Search for the cell housing the specified text and yield its [X, Y] center coordinate. 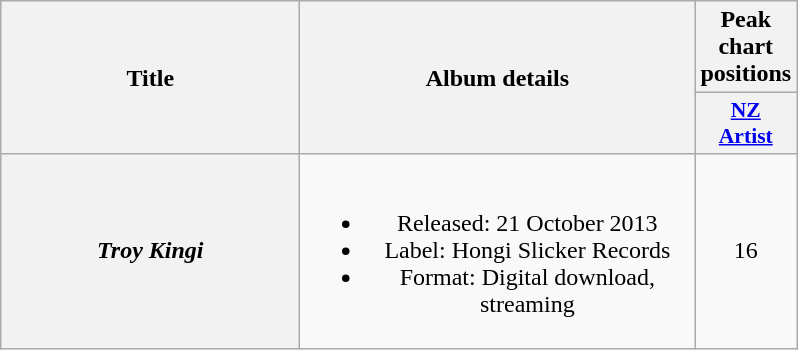
Released: 21 October 2013Label: Hongi Slicker RecordsFormat: Digital download, streaming [498, 251]
Title [150, 78]
NZArtist [746, 124]
Album details [498, 78]
Peak chart positions [746, 47]
Troy Kingi [150, 251]
16 [746, 251]
